Search for the cell housing the specified text and yield its [x, y] center coordinate. 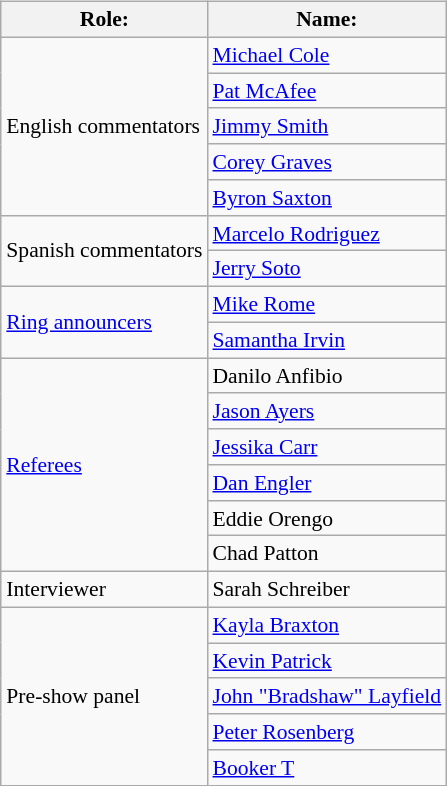
Name: [326, 20]
Referees [104, 465]
Jimmy Smith [326, 126]
Spanish commentators [104, 250]
Kayla Braxton [326, 625]
Eddie Orengo [326, 518]
English commentators [104, 126]
Michael Cole [326, 55]
Sarah Schreiber [326, 590]
Booker T [326, 768]
Pre-show panel [104, 696]
Dan Engler [326, 483]
Peter Rosenberg [326, 732]
Byron Saxton [326, 198]
Interviewer [104, 590]
Jessika Carr [326, 447]
John "Bradshaw" Layfield [326, 696]
Ring announcers [104, 322]
Role: [104, 20]
Kevin Patrick [326, 661]
Jason Ayers [326, 411]
Jerry Soto [326, 269]
Danilo Anfibio [326, 376]
Pat McAfee [326, 91]
Samantha Irvin [326, 340]
Marcelo Rodriguez [326, 233]
Corey Graves [326, 162]
Mike Rome [326, 305]
Chad Patton [326, 554]
